For the text-containing cell, return its midpoint in [X, Y] coordinate format. 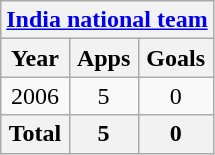
2006 [35, 96]
Apps [104, 58]
Total [35, 134]
Goals [176, 58]
India national team [107, 20]
Year [35, 58]
